Return the [x, y] coordinate for the center point of the cell that contains the specified text.  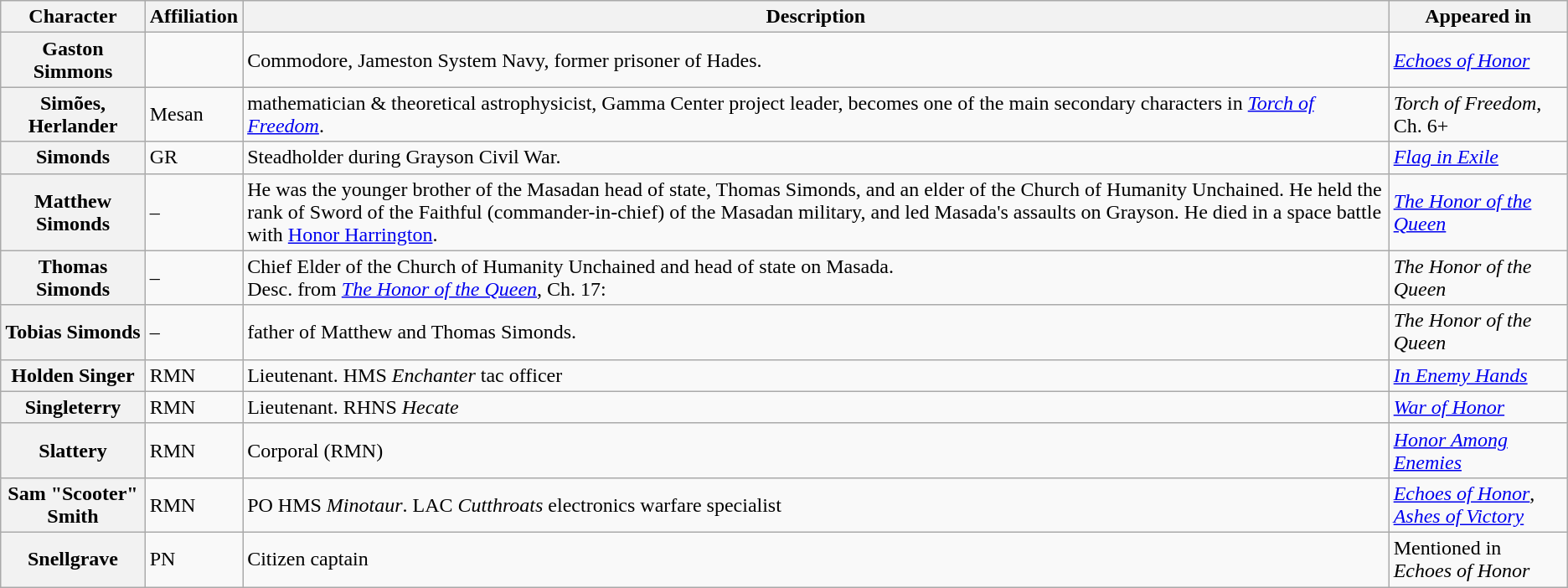
Mentioned in Echoes of Honor [1478, 560]
Steadholder during Grayson Civil War. [816, 157]
War of Honor [1478, 407]
Echoes of Honor, Ashes of Victory [1478, 504]
In Enemy Hands [1478, 375]
Appeared in [1478, 17]
Citizen captain [816, 560]
Slattery [73, 451]
Simonds [73, 157]
Lieutenant. RHNS Hecate [816, 407]
Corporal (RMN) [816, 451]
Gaston Simmons [73, 60]
PN [193, 560]
GR [193, 157]
Chief Elder of the Church of Humanity Unchained and head of state on Masada.Desc. from The Honor of the Queen, Ch. 17: [816, 278]
Description [816, 17]
Holden Singer [73, 375]
Singleterry [73, 407]
mathematician & theoretical astrophysicist, Gamma Center project leader, becomes one of the main secondary characters in Torch of Freedom. [816, 114]
Mesan [193, 114]
Lieutenant. HMS Enchanter tac officer [816, 375]
Sam "Scooter" Smith [73, 504]
Echoes of Honor [1478, 60]
PO HMS Minotaur. LAC Cutthroats electronics warfare specialist [816, 504]
Honor Among Enemies [1478, 451]
Flag in Exile [1478, 157]
Affiliation [193, 17]
Matthew Simonds [73, 212]
Snellgrave [73, 560]
Simões, Herlander [73, 114]
Commodore, Jameston System Navy, former prisoner of Hades. [816, 60]
Character [73, 17]
Tobias Simonds [73, 332]
Torch of Freedom, Ch. 6+ [1478, 114]
Thomas Simonds [73, 278]
father of Matthew and Thomas Simonds. [816, 332]
